For the text-containing cell, return its midpoint in [x, y] coordinate format. 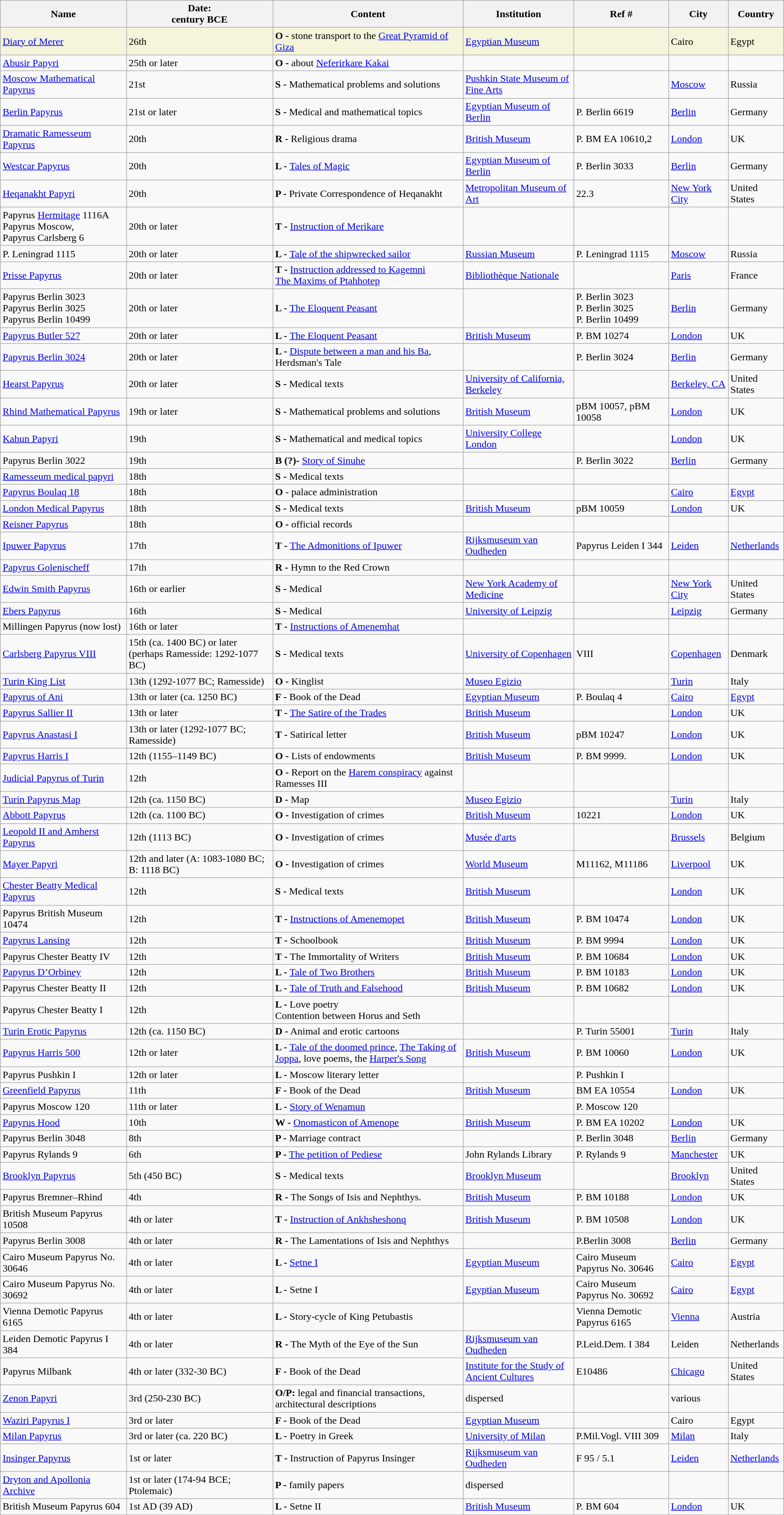
Leipzig [698, 610]
4th [200, 1197]
T - The Satire of the Trades [368, 713]
8th [200, 1138]
Carlsberg Papyrus VIII [64, 654]
1st AD (39 AD) [200, 1507]
British Museum Papyrus 604 [64, 1507]
Chicago [698, 1372]
3rd or later (ca. 220 BC) [200, 1436]
various [698, 1399]
Country [756, 14]
L - Tale of Two Brothers [368, 972]
11th [200, 1091]
P. BM 9994 [621, 940]
Brooklyn Museum [518, 1176]
P. BM 10188 [621, 1197]
VIII [621, 654]
P. BM 10474 [621, 918]
Papyrus Sallier II [64, 713]
L - Tale of the shipwrecked sailor [368, 253]
12th (1113 BC) [200, 837]
Kahun Papyri [64, 439]
L - Moscow literary letter [368, 1075]
New York Academy of Medicine [518, 589]
12th and later (A: 1083-1080 BC; B: 1118 BC) [200, 864]
University of Leipzig [518, 610]
Waziri Papyrus I [64, 1420]
Papyrus Berlin 3024 [64, 357]
P. BM 10060 [621, 1053]
City [698, 14]
Brussels [698, 837]
P - family papers [368, 1485]
Papyrus Harris I [64, 756]
15th (ca. 1400 BC) or later (perhaps Ramesside: 1292-1077 BC) [200, 654]
13th or later [200, 713]
4th or later (332-30 BC) [200, 1372]
Papyrus of Ani [64, 697]
6th [200, 1154]
University of California, Berkeley [518, 385]
P. Pushkin I [621, 1075]
P. BM EA 10202 [621, 1122]
B (?)- Story of Sinuhe [368, 460]
1st or later (174-94 BCE; Ptolemaic) [200, 1485]
Greenfield Papyrus [64, 1091]
P. Boulaq 4 [621, 697]
Judicial Papyrus of Turin [64, 778]
Reisner Papyrus [64, 524]
P.Berlin 3008 [621, 1241]
Berkeley, CA [698, 385]
Papyrus Moscow 120 [64, 1107]
O - Kinglist [368, 681]
T - Instruction of Merikare [368, 226]
Papyrus Berlin 3008 [64, 1241]
Zenon Papyri [64, 1399]
Date:century BCE [200, 14]
T - Instruction of Ankhsheshonq [368, 1219]
Leopold II and Amherst Papyrus [64, 837]
11th or later [200, 1107]
Papyrus Golenischeff [64, 567]
Milan [698, 1436]
Musée d'arts [518, 837]
Heqanakht Papyri [64, 194]
O - stone transport to the Great Pyramid of Giza [368, 41]
T - The Admonitions of Ipuwer [368, 546]
BM EA 10554 [621, 1091]
Leiden Demotic Papyrus I 384 [64, 1344]
Metropolitan Museum of Art [518, 194]
3rd or later [200, 1420]
P. Moscow 120 [621, 1107]
L - Setne II [368, 1507]
Turin King List [64, 681]
16th [200, 610]
P. BM 10183 [621, 972]
L - Poetry in Greek [368, 1436]
13th or later (ca. 1250 BC) [200, 697]
O/P: legal and financial transactions, architectural descriptions [368, 1399]
P.Mil.Vogl. VIII 309 [621, 1436]
P. BM EA 10610,2 [621, 139]
Turin Papyrus Map [64, 799]
P - Marriage contract [368, 1138]
Papyrus Hermitage 1116APapyrus Moscow,Papyrus Carlsberg 6 [64, 226]
John Rylands Library [518, 1154]
P - Private Correspondence of Heqanakht [368, 194]
Diary of Merer [64, 41]
S - Medical and mathematical topics [368, 111]
T - Instructions of Amenemopet [368, 918]
Liverpool [698, 864]
France [756, 275]
London Medical Papyrus [64, 508]
P. BM 10508 [621, 1219]
Milan Papyrus [64, 1436]
Papyrus Lansing [64, 940]
Denmark [756, 654]
Papyrus Berlin 3023Papyrus Berlin 3025Papyrus Berlin 10499 [64, 308]
P. Rylands 9 [621, 1154]
Papyrus British Museum 10474 [64, 918]
Content [368, 14]
10221 [621, 815]
Name [64, 14]
Brooklyn Papyrus [64, 1176]
Institution [518, 14]
F 95 / 5.1 [621, 1458]
T - Instructions of Amenemhat [368, 626]
R - The Songs of Isis and Nephthys. [368, 1197]
R - The Lamentations of Isis and Nephthys [368, 1241]
P. Berlin 3023P. Berlin 3025P. Berlin 10499 [621, 308]
P. Berlin 3048 [621, 1138]
P. BM 10274 [621, 336]
O - Report on the Harem conspiracy against Ramesses III [368, 778]
P. BM 604 [621, 1507]
O - about Neferirkare Kakai [368, 63]
pBM 10059 [621, 508]
Vienna [698, 1316]
P. Turin 55001 [621, 1032]
L - Love poetryContention between Horus and Seth [368, 1010]
Copenhagen [698, 654]
E10486 [621, 1372]
Papyrus Anastasi I [64, 735]
1st or later [200, 1458]
O - Lists of endowments [368, 756]
T - Schoolbook [368, 940]
Pushkin State Museum of Fine Arts [518, 85]
D - Map [368, 799]
12th (ca. 1100 BC) [200, 815]
British Museum Papyrus 10508 [64, 1219]
Papyrus Pushkin I [64, 1075]
L - Story of Wenamun [368, 1107]
Papyrus Chester Beatty II [64, 988]
University of Copenhagen [518, 654]
Papyrus Rylands 9 [64, 1154]
Ebers Papyrus [64, 610]
L - Dispute between a man and his Ba, Herdsman's Tale [368, 357]
L - Tale of Truth and Falsehood [368, 988]
5th (450 BC) [200, 1176]
Papyrus Leiden I 344 [621, 546]
Belgium [756, 837]
T - Instruction addressed to KagemniThe Maxims of Ptahhotep [368, 275]
L - Tale of the doomed prince, The Taking of Joppa, love poems, the Harper's Song [368, 1053]
W - Onomasticon of Amenope [368, 1122]
Papyrus D’Orbiney [64, 972]
R - Hymn to the Red Crown [368, 567]
Insinger Papyrus [64, 1458]
10th [200, 1122]
pBM 10247 [621, 735]
Papyrus Butler 527 [64, 336]
M11162, M11186 [621, 864]
Millingen Papyrus (now lost) [64, 626]
19th or later [200, 411]
Berlin Papyrus [64, 111]
Dramatic Ramesseum Papyrus [64, 139]
Rhind Mathematical Papyrus [64, 411]
Ref # [621, 14]
D - Animal and erotic cartoons [368, 1032]
L - Tales of Magic [368, 166]
Institute for the Study of Ancient Cultures [518, 1372]
P. Berlin 3024 [621, 357]
Papyrus Boulaq 18 [64, 492]
Papyrus Bremner–Rhind [64, 1197]
Ipuwer Papyrus [64, 546]
P. Berlin 6619 [621, 111]
12th (1155–1149 BC) [200, 756]
T - Instruction of Papyrus Insinger [368, 1458]
Russian Museum [518, 253]
Turin Erotic Papyrus [64, 1032]
Bibliothèque Nationale [518, 275]
T - The Immortality of Writers [368, 956]
Edwin Smith Papyrus [64, 589]
Papyrus Chester Beatty IV [64, 956]
3rd (250-230 BC) [200, 1399]
Paris [698, 275]
Mayer Papyri [64, 864]
16th or later [200, 626]
O - official records [368, 524]
13th (1292-1077 BC; Ramesside) [200, 681]
Hearst Papyrus [64, 385]
21st or later [200, 111]
O - palace administration [368, 492]
R - The Myth of the Eye of the Sun [368, 1344]
Papyrus Milbank [64, 1372]
P. BM 10682 [621, 988]
16th or earlier [200, 589]
13th or later (1292-1077 BC; Ramesside) [200, 735]
P.Leid.Dem. I 384 [621, 1344]
Papyrus Hood [64, 1122]
21st [200, 85]
Manchester [698, 1154]
Papyrus Berlin 3048 [64, 1138]
Austria [756, 1316]
T - Satirical letter [368, 735]
World Museum [518, 864]
Ramesseum medical papyri [64, 476]
L - Story-cycle of King Petubastis [368, 1316]
Brooklyn [698, 1176]
University College London [518, 439]
25th or later [200, 63]
22.3 [621, 194]
Abbott Papyrus [64, 815]
Papyrus Harris 500 [64, 1053]
P - The petition of Pediese [368, 1154]
Papyrus Berlin 3022 [64, 460]
Dryton and Apollonia Archive [64, 1485]
Papyrus Chester Beatty I [64, 1010]
Chester Beatty Medical Papyrus [64, 892]
pBM 10057, pBM 10058 [621, 411]
University of Milan [518, 1436]
P. BM 9999. [621, 756]
Westcar Papyrus [64, 166]
S - Mathematical and medical topics [368, 439]
R - Religious drama [368, 139]
Abusir Papyri [64, 63]
Moscow Mathematical Papyrus [64, 85]
26th [200, 41]
P. BM 10684 [621, 956]
P. Berlin 3033 [621, 166]
Prisse Papyrus [64, 275]
P. Berlin 3022 [621, 460]
